Pinpoint the cell where the given text exists, returning its [x, y] midpoint coordinate. 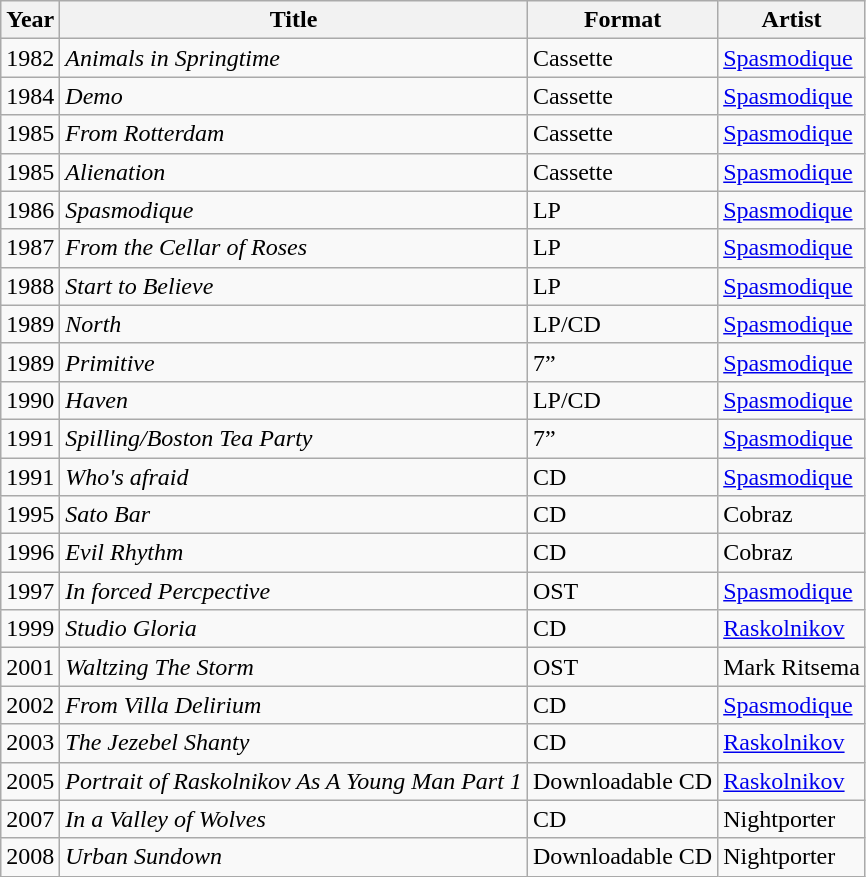
Evil Rhythm [294, 553]
Spilling/Boston Tea Party [294, 438]
Title [294, 20]
1996 [30, 553]
Alienation [294, 172]
Demo [294, 96]
Mark Ritsema [792, 667]
From the Cellar of Roses [294, 248]
2008 [30, 857]
2002 [30, 705]
North [294, 324]
1982 [30, 58]
1999 [30, 629]
2007 [30, 819]
Studio Gloria [294, 629]
Haven [294, 400]
2003 [30, 743]
Urban Sundown [294, 857]
1997 [30, 591]
Artist [792, 20]
Primitive [294, 362]
Start to Believe [294, 286]
Year [30, 20]
1990 [30, 400]
1988 [30, 286]
Animals in Springtime [294, 58]
1986 [30, 210]
Format [622, 20]
Who's afraid [294, 477]
In forced Percpective [294, 591]
2001 [30, 667]
Waltzing The Storm [294, 667]
Portrait of Raskolnikov As A Young Man Part 1 [294, 781]
1987 [30, 248]
1995 [30, 515]
In a Valley of Wolves [294, 819]
From Villa Delirium [294, 705]
2005 [30, 781]
From Rotterdam [294, 134]
Sato Bar [294, 515]
1984 [30, 96]
The Jezebel Shanty [294, 743]
